Return (X, Y) of the center of cell containing provided text 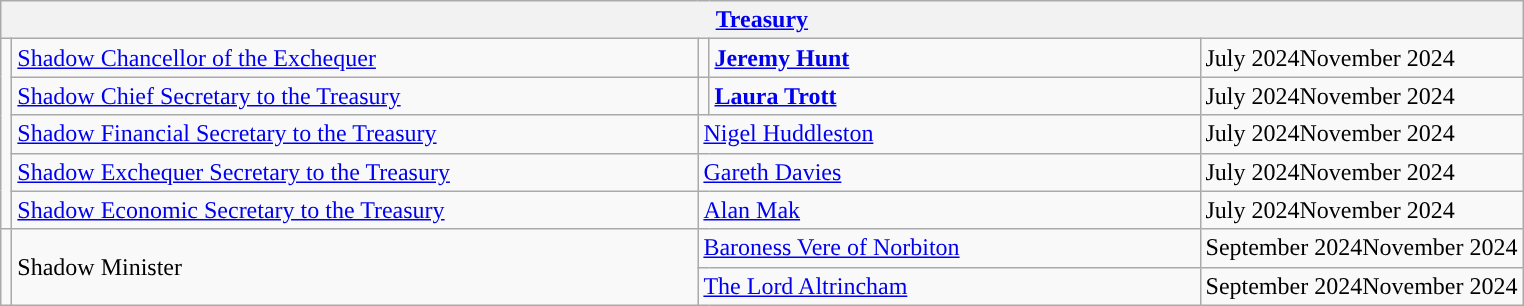
Shadow Exchequer Secretary to the Treasury (355, 172)
Treasury (762, 20)
Shadow Minister (355, 267)
Shadow Financial Secretary to the Treasury (355, 134)
Shadow Chief Secretary to the Treasury (355, 96)
Alan Mak (949, 210)
Gareth Davies (949, 172)
Shadow Chancellor of the Exchequer (355, 58)
Jeremy Hunt (954, 58)
Shadow Economic Secretary to the Treasury (355, 210)
Laura Trott (954, 96)
Nigel Huddleston (949, 134)
Baroness Vere of Norbiton (949, 248)
The Lord Altrincham (949, 286)
